Output the (X, Y) coordinate of the center of the cell containing the given text.  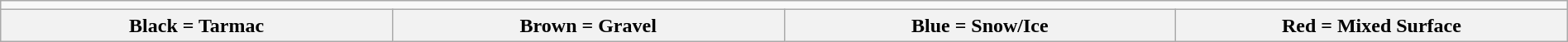
Brown = Gravel (588, 26)
Black = Tarmac (197, 26)
Red = Mixed Surface (1372, 26)
Blue = Snow/Ice (980, 26)
